Determine the (x, y) coordinate at the center of the cell enclosing the given text.  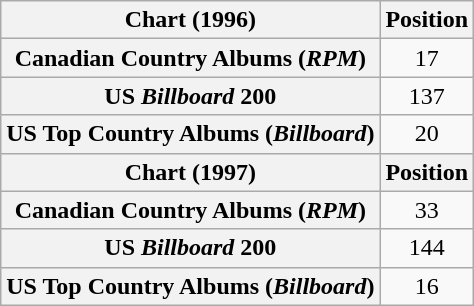
17 (427, 58)
Chart (1997) (190, 172)
137 (427, 96)
33 (427, 210)
16 (427, 286)
144 (427, 248)
Chart (1996) (190, 20)
20 (427, 134)
